Provide the (x, y) coordinate of the cell's center where the given text is located.  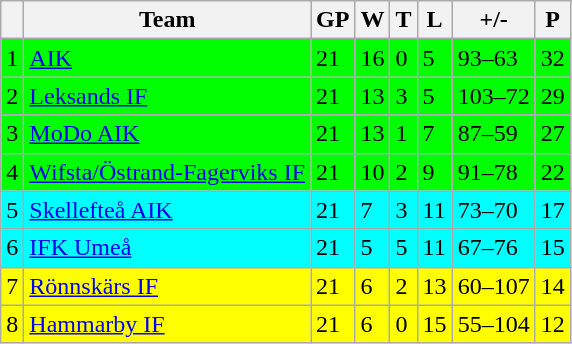
22 (552, 172)
87–59 (494, 134)
Hammarby IF (168, 324)
91–78 (494, 172)
12 (552, 324)
67–76 (494, 248)
L (434, 20)
IFK Umeå (168, 248)
Leksands IF (168, 96)
Wifsta/Östrand-Fagerviks IF (168, 172)
GP (333, 20)
MoDo AIK (168, 134)
W (372, 20)
17 (552, 210)
60–107 (494, 286)
55–104 (494, 324)
P (552, 20)
Team (168, 20)
73–70 (494, 210)
9 (434, 172)
+/- (494, 20)
Rönnskärs IF (168, 286)
14 (552, 286)
32 (552, 58)
T (404, 20)
103–72 (494, 96)
10 (372, 172)
4 (12, 172)
93–63 (494, 58)
AIK (168, 58)
27 (552, 134)
8 (12, 324)
16 (372, 58)
29 (552, 96)
Skellefteå AIK (168, 210)
